Output the (X, Y) coordinate of the center of the cell containing the given text.  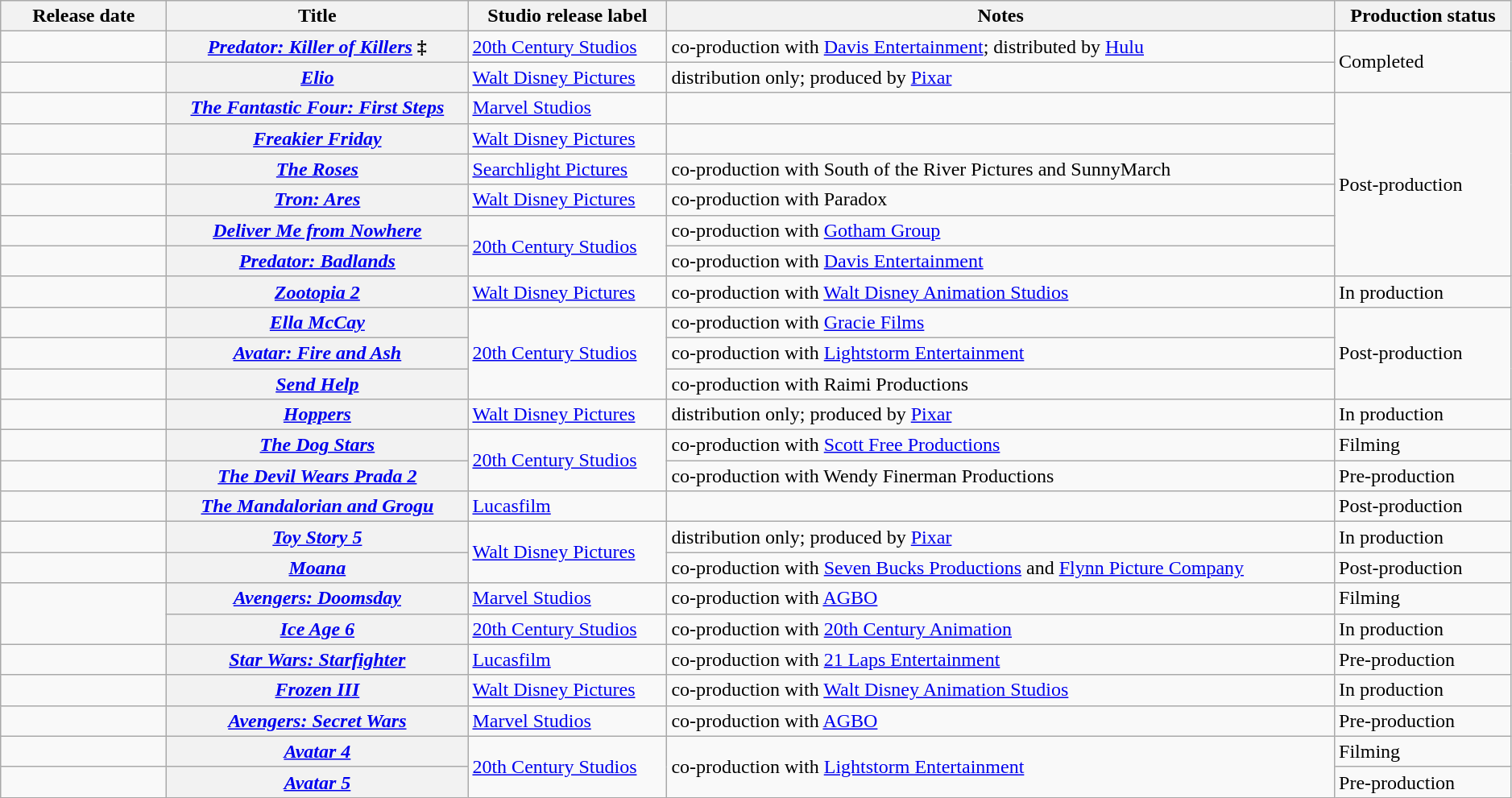
Studio release label (567, 16)
The Mandalorian and Grogu (317, 507)
Zootopia 2 (317, 291)
Elio (317, 77)
Predator: Killer of Killers ‡ (317, 47)
co-production with 20th Century Animation (1000, 629)
co-production with Gracie Films (1000, 322)
co-production with Paradox (1000, 200)
The Dog Stars (317, 445)
Hoppers (317, 415)
Completed (1423, 62)
Deliver Me from Nowhere (317, 230)
co-production with Gotham Group (1000, 230)
Release date (84, 16)
co-production with Davis Entertainment; distributed by Hulu (1000, 47)
co-production with Seven Bucks Productions and Flynn Picture Company (1000, 568)
Moana (317, 568)
Avengers: Doomsday (317, 598)
Send Help (317, 384)
co-production with South of the River Pictures and SunnyMarch (1000, 169)
co-production with Raimi Productions (1000, 384)
The Fantastic Four: First Steps (317, 108)
The Devil Wears Prada 2 (317, 476)
Tron: Ares (317, 200)
Notes (1000, 16)
co-production with Wendy Finerman Productions (1000, 476)
Avengers: Secret Wars (317, 721)
Freakier Friday (317, 139)
Avatar: Fire and Ash (317, 353)
Ice Age 6 (317, 629)
Predator: Badlands (317, 261)
Avatar 5 (317, 782)
Star Wars: Starfighter (317, 659)
co-production with Davis Entertainment (1000, 261)
co-production with 21 Laps Entertainment (1000, 659)
Avatar 4 (317, 751)
Searchlight Pictures (567, 169)
Ella McCay (317, 322)
co-production with Scott Free Productions (1000, 445)
The Roses (317, 169)
Production status (1423, 16)
Toy Story 5 (317, 537)
Frozen III (317, 690)
Title (317, 16)
